From the cell containing the given text, extract its center point as (x, y) coordinate. 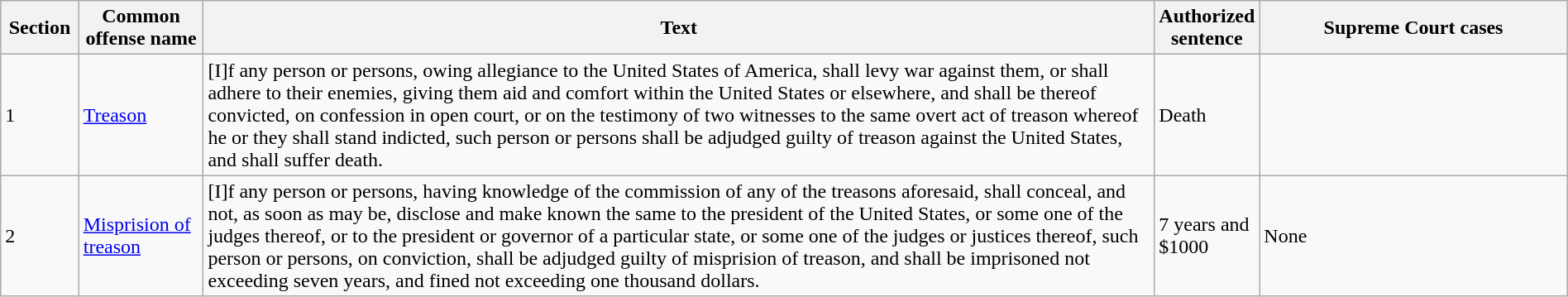
Common offense name (141, 28)
Authorized sentence (1207, 28)
Supreme Court cases (1413, 28)
Death (1207, 115)
Section (40, 28)
Treason (141, 115)
7 years and $1000 (1207, 236)
None (1413, 236)
2 (40, 236)
Text (679, 28)
1 (40, 115)
Misprision of treason (141, 236)
